Find where the given text appears and provide that cell's center as (X, Y) coordinate. 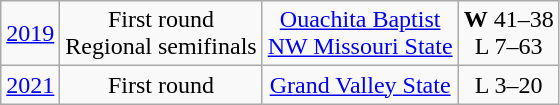
Grand Valley State (360, 85)
2021 (30, 85)
L 3–20 (508, 85)
Ouachita BaptistNW Missouri State (360, 34)
2019 (30, 34)
First round (161, 85)
W 41–38L 7–63 (508, 34)
First roundRegional semifinals (161, 34)
